For the text-containing cell, return its midpoint in (x, y) coordinate format. 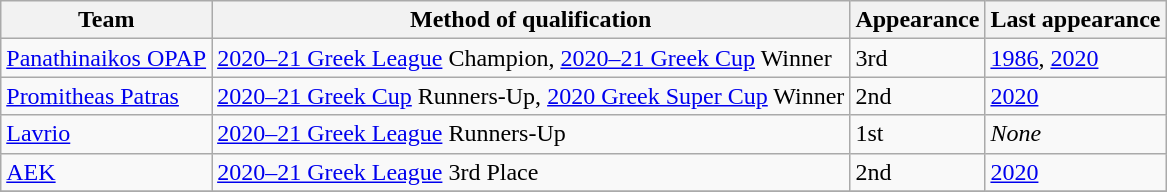
2020–21 Greek League Champion, 2020–21 Greek Cup Winner (531, 58)
2020–21 Greek Cup Runners-Up, 2020 Greek Super Cup Winner (531, 96)
3rd (918, 58)
Lavrio (106, 134)
2020–21 Greek League 3rd Place (531, 172)
Appearance (918, 20)
Team (106, 20)
Method of qualification (531, 20)
AEK (106, 172)
Panathinaikos OPAP (106, 58)
None (1076, 134)
1986, 2020 (1076, 58)
Promitheas Patras (106, 96)
2020–21 Greek League Runners-Up (531, 134)
1st (918, 134)
Last appearance (1076, 20)
